Determine the [X, Y] coordinate at the center of the cell enclosing the given text.  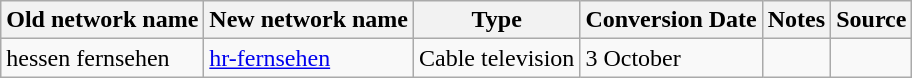
Conversion Date [671, 20]
Old network name [102, 20]
Notes [796, 20]
3 October [671, 58]
New network name [309, 20]
Type [497, 20]
hr-fernsehen [309, 58]
Cable television [497, 58]
hessen fernsehen [102, 58]
Source [872, 20]
